Determine the (X, Y) coordinate at the center of the cell enclosing the given text.  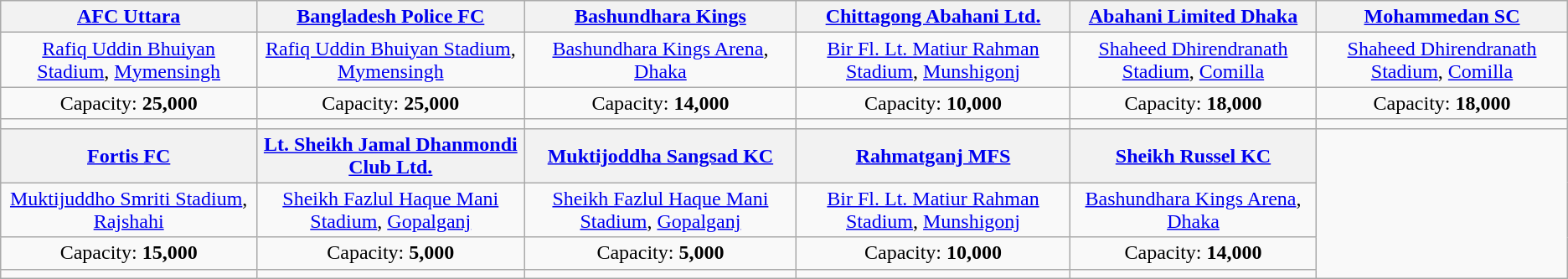
Muktijoddha Sangsad KC (660, 156)
Capacity: 15,000 (129, 253)
Rahmatganj MFS (933, 156)
Muktijuddho Smriti Stadium, Rajshahi (129, 209)
Chittagong Abahani Ltd. (933, 17)
Fortis FC (129, 156)
Mohammedan SC (1442, 17)
Bashundhara Kings (660, 17)
AFC Uttara (129, 17)
Abahani Limited Dhaka (1193, 17)
Sheikh Russel KC (1193, 156)
Bangladesh Police FC (390, 17)
Lt. Sheikh Jamal Dhanmondi Club Ltd. (390, 156)
